Pinpoint the cell where the given text exists, returning its [x, y] midpoint coordinate. 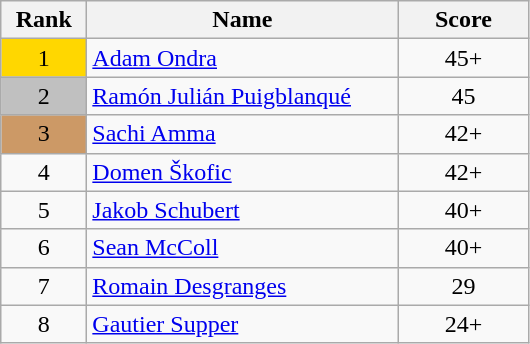
Domen Škofic [242, 172]
24+ [464, 324]
Score [464, 20]
4 [44, 172]
Adam Ondra [242, 58]
Gautier Supper [242, 324]
Sachi Amma [242, 134]
7 [44, 286]
Jakob Schubert [242, 210]
Rank [44, 20]
1 [44, 58]
Name [242, 20]
45 [464, 96]
2 [44, 96]
6 [44, 248]
45+ [464, 58]
Romain Desgranges [242, 286]
Ramón Julián Puigblanqué [242, 96]
Sean McColl [242, 248]
5 [44, 210]
3 [44, 134]
29 [464, 286]
8 [44, 324]
